Return the [X, Y] coordinate for the center point of the cell that contains the specified text.  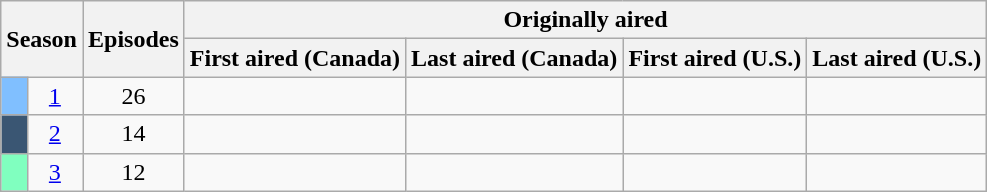
First aired (U.S.) [715, 58]
12 [133, 172]
Episodes [133, 39]
1 [54, 96]
First aired (Canada) [294, 58]
3 [54, 172]
Last aired (Canada) [514, 58]
2 [54, 134]
26 [133, 96]
Originally aired [585, 20]
Season [42, 39]
Last aired (U.S.) [897, 58]
14 [133, 134]
